Find where the given text appears and provide that cell's center as (X, Y) coordinate. 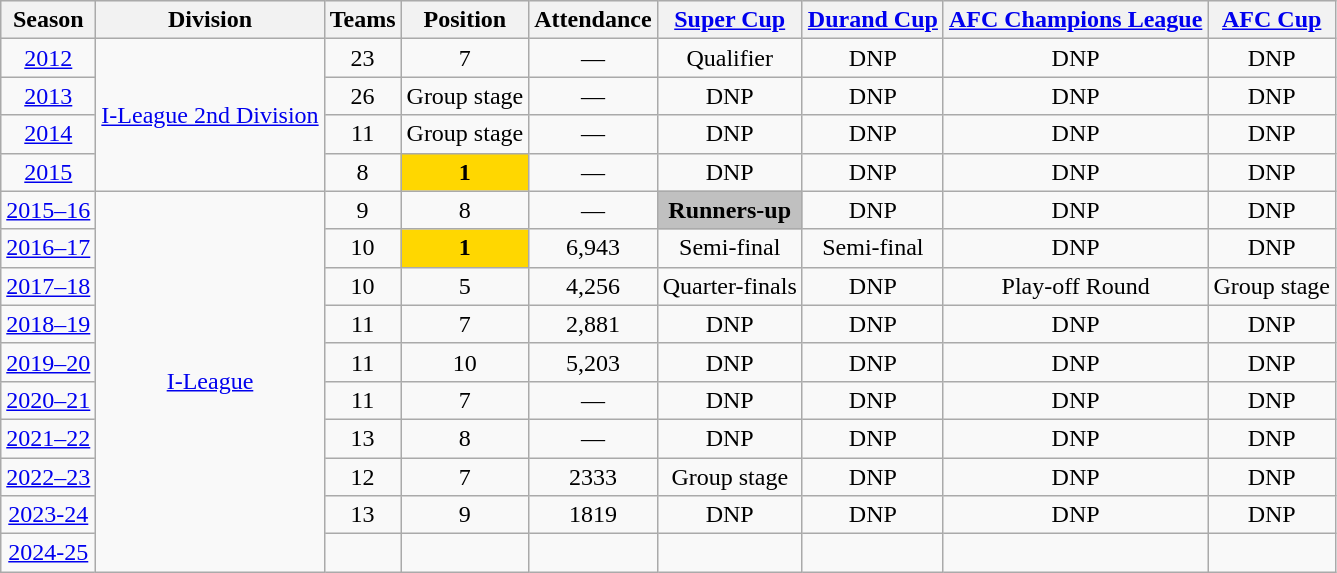
2,881 (593, 324)
Super Cup (730, 20)
2012 (48, 58)
2022–23 (48, 477)
I-League (210, 382)
2023-24 (48, 515)
2020–21 (48, 400)
2015–16 (48, 210)
I-League 2nd Division (210, 115)
2021–22 (48, 438)
AFC Cup (1272, 20)
2019–20 (48, 362)
2017–18 (48, 286)
2013 (48, 96)
6,943 (593, 248)
5,203 (593, 362)
Season (48, 20)
2024-25 (48, 553)
2015 (48, 172)
AFC Champions League (1075, 20)
23 (362, 58)
1819 (593, 515)
2333 (593, 477)
5 (465, 286)
4,256 (593, 286)
Qualifier (730, 58)
Durand Cup (872, 20)
Play-off Round (1075, 286)
Division (210, 20)
Attendance (593, 20)
2016–17 (48, 248)
2014 (48, 134)
Runners-up (730, 210)
Position (465, 20)
26 (362, 96)
12 (362, 477)
Quarter-finals (730, 286)
2018–19 (48, 324)
Teams (362, 20)
